Provide the (X, Y) coordinate of the cell's center where the given text is located.  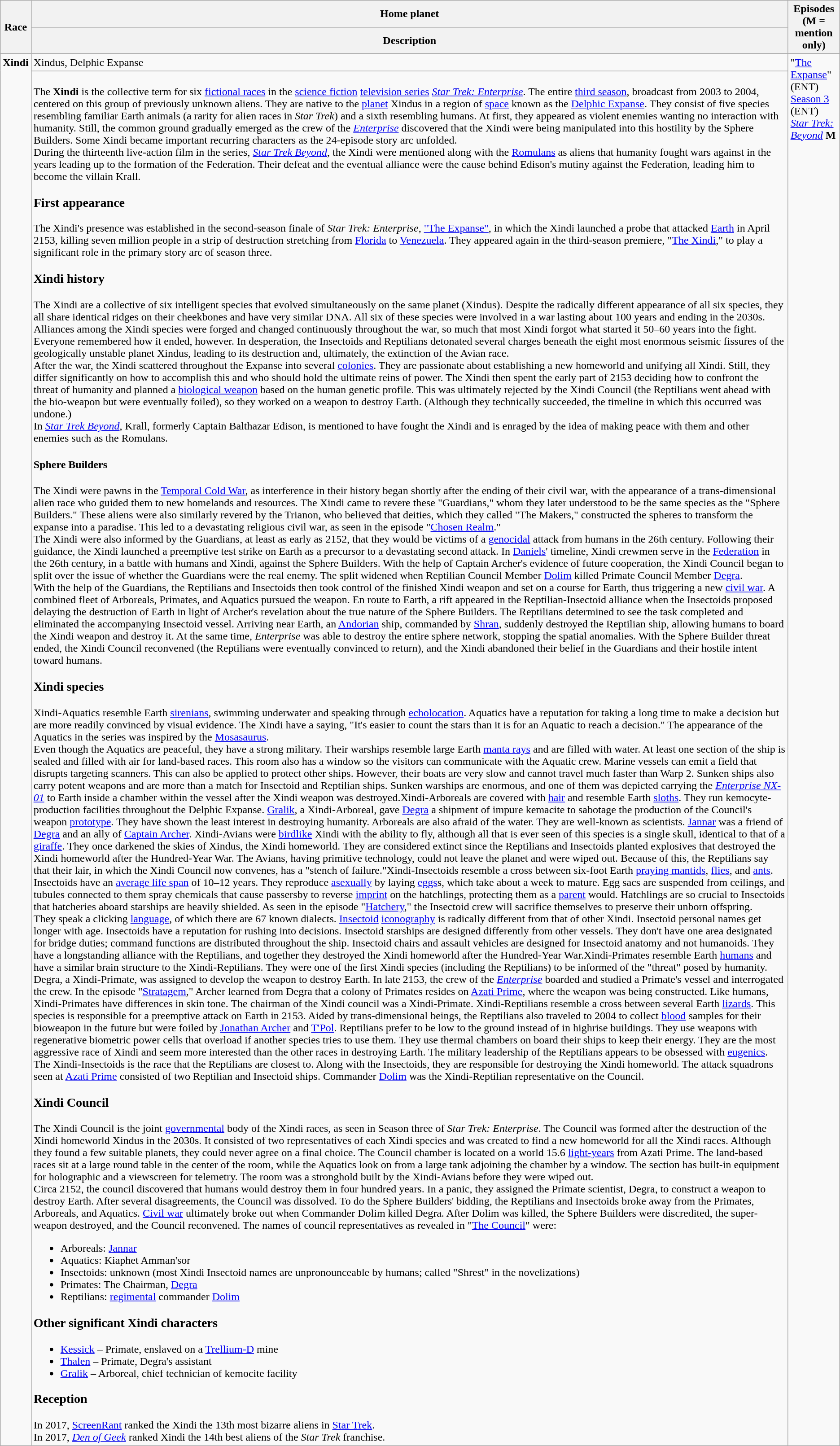
Xindi (16, 750)
"The Expanse" (ENT)Season 3 (ENT)Star Trek: Beyond M (814, 750)
Race (16, 27)
Description (409, 40)
Xindus, Delphic Expanse (409, 62)
Home planet (409, 14)
Episodes (M = mention only) (814, 27)
